Pinpoint the cell where the given text exists, returning its (X, Y) midpoint coordinate. 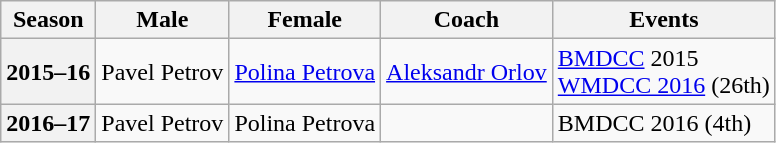
Coach (467, 20)
2015–16 (48, 72)
Aleksandr Orlov (467, 72)
Season (48, 20)
Events (664, 20)
2016–17 (48, 123)
Male (162, 20)
BMDCC 2016 (4th) (664, 123)
BMDCC 2015 WMDCC 2016 (26th) (664, 72)
Female (305, 20)
